Capture the cell that displays the provided text and extract its (X, Y) central coordinate. 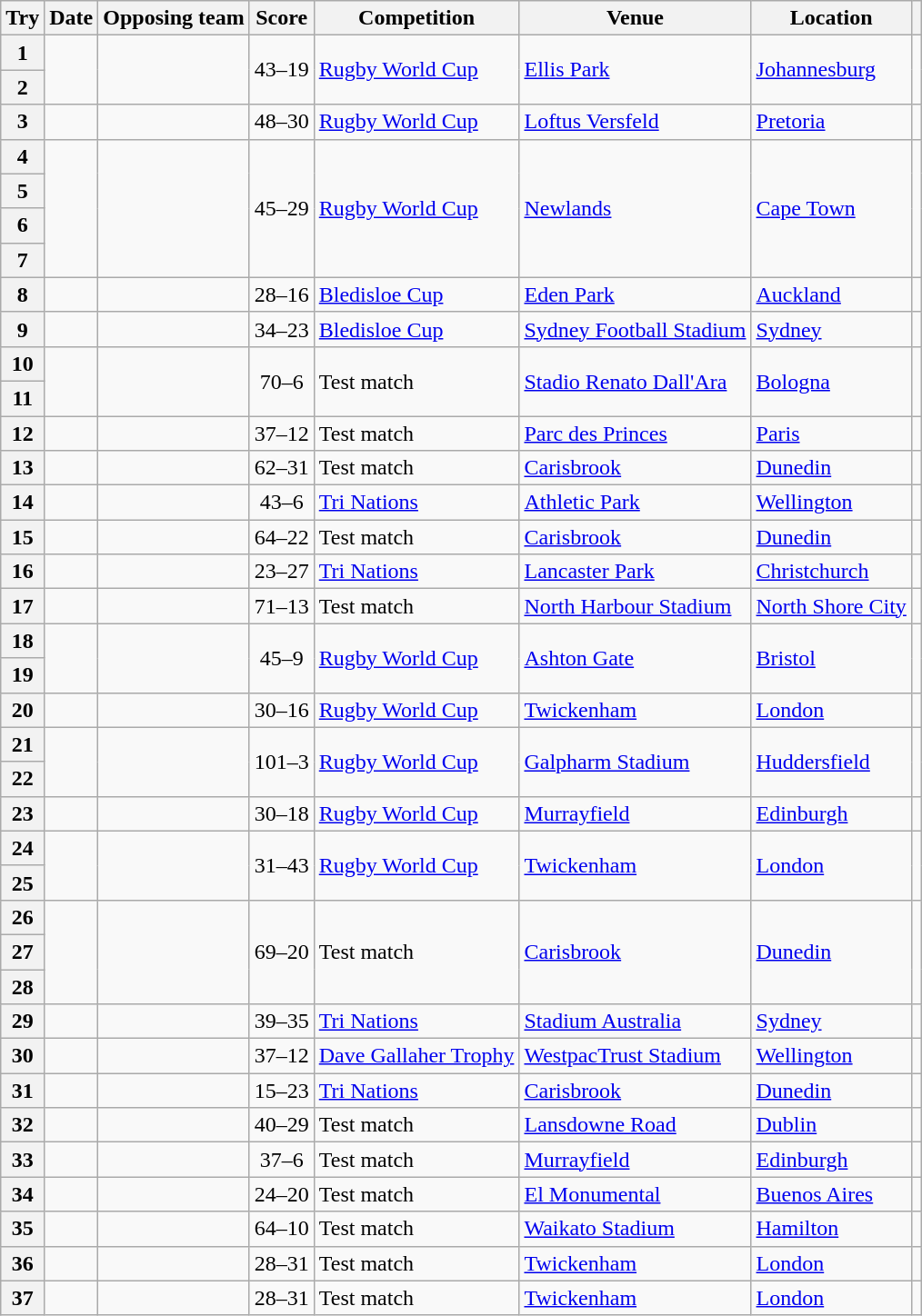
33 (23, 1160)
39–35 (282, 1022)
17 (23, 606)
45–29 (282, 208)
34–23 (282, 329)
5 (23, 191)
19 (23, 675)
27 (23, 952)
16 (23, 572)
9 (23, 329)
14 (23, 503)
43–19 (282, 70)
Dave Gallaher Trophy (416, 1056)
Auckland (831, 294)
Parc des Princes (635, 434)
13 (23, 468)
30 (23, 1056)
Competition (416, 18)
36 (23, 1263)
Buenos Aires (831, 1194)
Dublin (831, 1125)
Opposing team (174, 18)
37–6 (282, 1160)
18 (23, 641)
Try (23, 18)
Location (831, 18)
32 (23, 1125)
24–20 (282, 1194)
21 (23, 744)
Loftus Versfeld (635, 122)
43–6 (282, 503)
1 (23, 53)
Huddersfield (831, 762)
15–23 (282, 1091)
Hamilton (831, 1229)
Newlands (635, 208)
23–27 (282, 572)
37 (23, 1298)
12 (23, 434)
25 (23, 882)
Ellis Park (635, 70)
Athletic Park (635, 503)
69–20 (282, 952)
WestpacTrust Stadium (635, 1056)
34 (23, 1194)
North Shore City (831, 606)
Bologna (831, 381)
Eden Park (635, 294)
101–3 (282, 762)
6 (23, 225)
Venue (635, 18)
31 (23, 1091)
Cape Town (831, 208)
Lancaster Park (635, 572)
48–30 (282, 122)
28 (23, 986)
22 (23, 779)
Stadium Australia (635, 1022)
3 (23, 122)
Johannesburg (831, 70)
Score (282, 18)
30–16 (282, 710)
Stadio Renato Dall'Ara (635, 381)
29 (23, 1022)
Sydney Football Stadium (635, 329)
26 (23, 917)
8 (23, 294)
Galpharm Stadium (635, 762)
North Harbour Stadium (635, 606)
31–43 (282, 865)
24 (23, 848)
62–31 (282, 468)
20 (23, 710)
Date (71, 18)
30–18 (282, 813)
70–6 (282, 381)
Paris (831, 434)
4 (23, 156)
11 (23, 398)
23 (23, 813)
Lansdowne Road (635, 1125)
Waikato Stadium (635, 1229)
64–10 (282, 1229)
64–22 (282, 537)
Christchurch (831, 572)
7 (23, 260)
40–29 (282, 1125)
10 (23, 364)
Ashton Gate (635, 658)
Pretoria (831, 122)
71–13 (282, 606)
15 (23, 537)
El Monumental (635, 1194)
28–16 (282, 294)
45–9 (282, 658)
Bristol (831, 658)
2 (23, 87)
35 (23, 1229)
